Extract the [x, y] coordinate from the center of the cell holding the provided text.  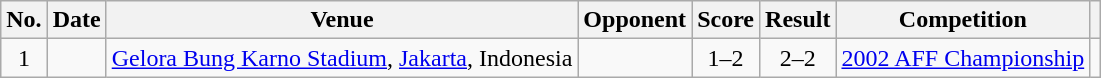
Venue [342, 20]
1–2 [726, 58]
Gelora Bung Karno Stadium, Jakarta, Indonesia [342, 58]
Result [798, 20]
2–2 [798, 58]
Date [76, 20]
Score [726, 20]
No. [24, 20]
Competition [963, 20]
Opponent [635, 20]
1 [24, 58]
2002 AFF Championship [963, 58]
